Return the (X, Y) coordinate for the center point of the cell that contains the specified text.  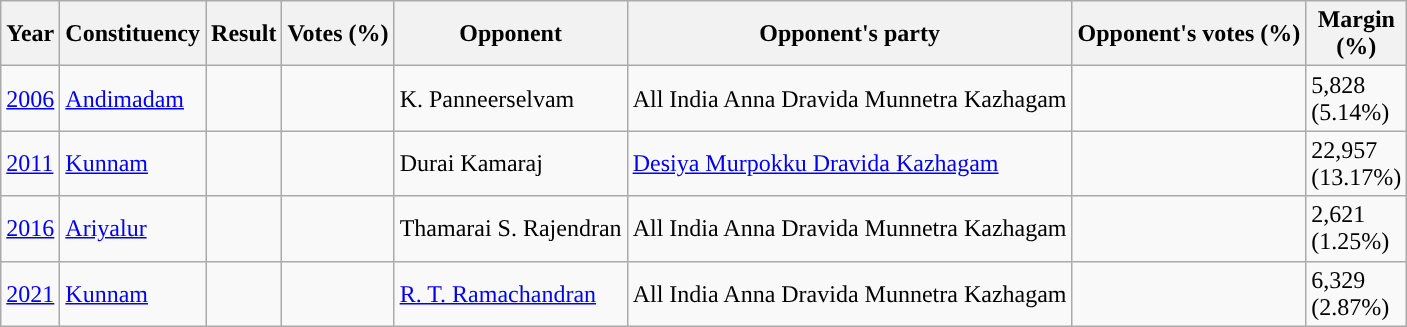
Opponent's votes (%) (1189, 34)
6,329(2.87%) (1356, 294)
Year (30, 34)
2006 (30, 98)
Ariyalur (133, 228)
2011 (30, 164)
2,621(1.25%) (1356, 228)
Durai Kamaraj (510, 164)
Opponent's party (850, 34)
Thamarai S. Rajendran (510, 228)
2016 (30, 228)
22,957(13.17%) (1356, 164)
Andimadam (133, 98)
Votes (%) (338, 34)
Result (244, 34)
Constituency (133, 34)
R. T. Ramachandran (510, 294)
5,828(5.14%) (1356, 98)
Margin(%) (1356, 34)
2021 (30, 294)
K. Panneerselvam (510, 98)
Desiya Murpokku Dravida Kazhagam (850, 164)
Opponent (510, 34)
